Capture the cell that displays the provided text and extract its [x, y] central coordinate. 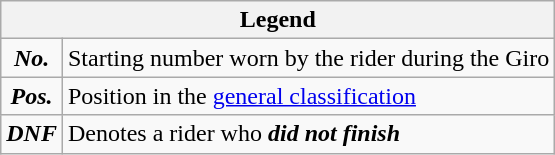
Starting number worn by the rider during the Giro [308, 58]
DNF [32, 134]
Pos. [32, 96]
Denotes a rider who did not finish [308, 134]
Position in the general classification [308, 96]
Legend [278, 20]
No. [32, 58]
